Capture the cell that displays the provided text and extract its (x, y) central coordinate. 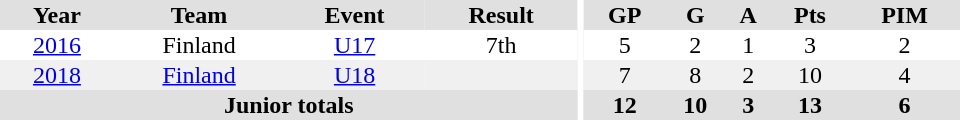
Junior totals (288, 105)
2018 (57, 75)
A (748, 15)
GP (624, 15)
4 (904, 75)
U18 (354, 75)
U17 (354, 45)
8 (695, 75)
13 (810, 105)
6 (904, 105)
Result (502, 15)
7 (624, 75)
Team (199, 15)
G (695, 15)
1 (748, 45)
Pts (810, 15)
12 (624, 105)
PIM (904, 15)
7th (502, 45)
Year (57, 15)
5 (624, 45)
Event (354, 15)
2016 (57, 45)
